Extract the [X, Y] coordinate from the center of the cell holding the provided text.  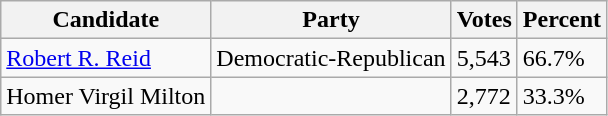
Party [331, 20]
66.7% [562, 58]
33.3% [562, 96]
5,543 [484, 58]
2,772 [484, 96]
Candidate [106, 20]
Homer Virgil Milton [106, 96]
Democratic-Republican [331, 58]
Robert R. Reid [106, 58]
Votes [484, 20]
Percent [562, 20]
